Identify which cell holds the provided text, then report its (x, y) central coordinate. 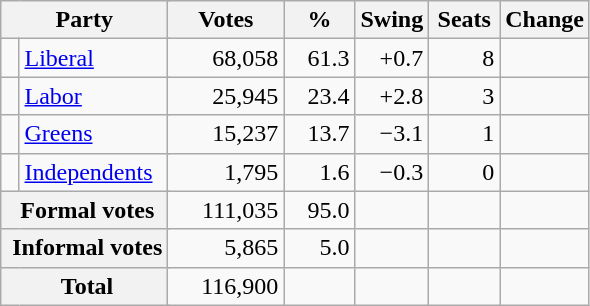
Greens (94, 134)
0 (464, 172)
Liberal (94, 58)
5.0 (320, 248)
Seats (464, 20)
25,945 (226, 96)
1 (464, 134)
Change (545, 20)
−0.3 (392, 172)
Party (84, 20)
Informal votes (84, 248)
23.4 (320, 96)
+0.7 (392, 58)
% (320, 20)
61.3 (320, 58)
−3.1 (392, 134)
Formal votes (84, 210)
5,865 (226, 248)
3 (464, 96)
Swing (392, 20)
Total (84, 286)
15,237 (226, 134)
68,058 (226, 58)
95.0 (320, 210)
+2.8 (392, 96)
1.6 (320, 172)
1,795 (226, 172)
8 (464, 58)
Independents (94, 172)
13.7 (320, 134)
Labor (94, 96)
116,900 (226, 286)
Votes (226, 20)
111,035 (226, 210)
